Return the (x, y) coordinate for the center point of the cell that contains the specified text.  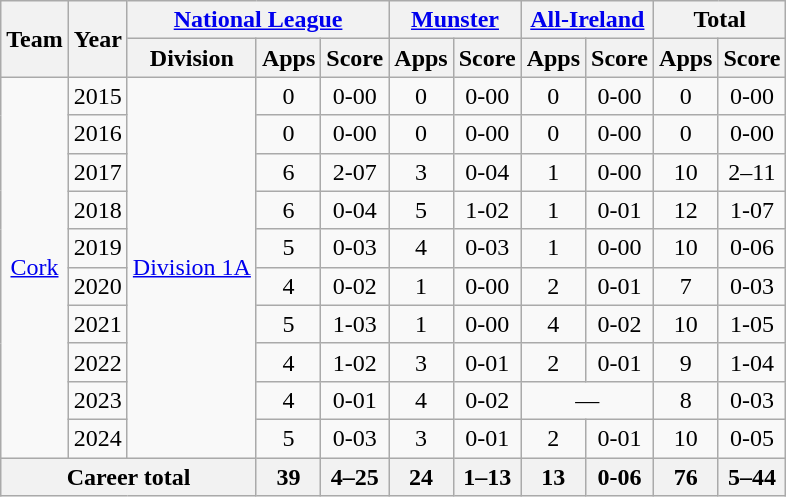
2018 (98, 210)
2019 (98, 248)
24 (421, 477)
1-07 (752, 210)
Division 1A (192, 268)
39 (288, 477)
8 (686, 400)
All-Ireland (587, 20)
2016 (98, 134)
1-04 (752, 362)
Team (35, 39)
Division (192, 58)
National League (258, 20)
2015 (98, 96)
5–44 (752, 477)
1–13 (487, 477)
13 (553, 477)
2021 (98, 324)
9 (686, 362)
0-05 (752, 438)
Career total (129, 477)
Year (98, 39)
2020 (98, 286)
1-05 (752, 324)
4–25 (355, 477)
Total (720, 20)
2017 (98, 172)
1-03 (355, 324)
2022 (98, 362)
2024 (98, 438)
2–11 (752, 172)
— (587, 400)
12 (686, 210)
76 (686, 477)
Cork (35, 268)
2-07 (355, 172)
2023 (98, 400)
Munster (455, 20)
7 (686, 286)
